Return the (X, Y) coordinate for the center point of the cell that contains the specified text.  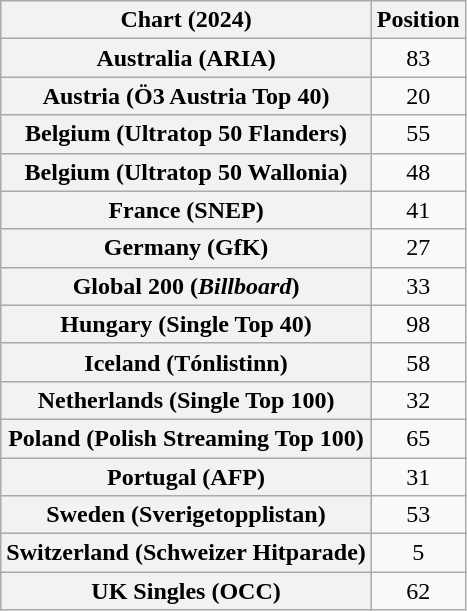
53 (418, 515)
27 (418, 248)
Hungary (Single Top 40) (186, 324)
Belgium (Ultratop 50 Flanders) (186, 134)
Australia (ARIA) (186, 58)
58 (418, 362)
98 (418, 324)
Sweden (Sverigetopplistan) (186, 515)
Germany (GfK) (186, 248)
Iceland (Tónlistinn) (186, 362)
Austria (Ö3 Austria Top 40) (186, 96)
Portugal (AFP) (186, 477)
Global 200 (Billboard) (186, 286)
20 (418, 96)
65 (418, 438)
UK Singles (OCC) (186, 591)
33 (418, 286)
83 (418, 58)
32 (418, 400)
31 (418, 477)
Belgium (Ultratop 50 Wallonia) (186, 172)
France (SNEP) (186, 210)
Poland (Polish Streaming Top 100) (186, 438)
Position (418, 20)
Netherlands (Single Top 100) (186, 400)
41 (418, 210)
62 (418, 591)
Chart (2024) (186, 20)
5 (418, 553)
Switzerland (Schweizer Hitparade) (186, 553)
55 (418, 134)
48 (418, 172)
